From the cell containing the given text, extract its center point as [X, Y] coordinate. 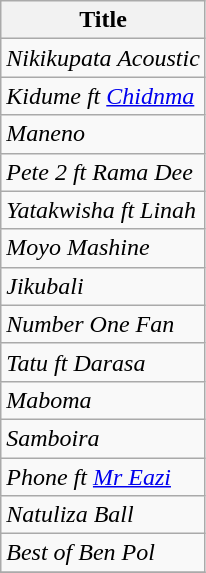
Maneno [104, 134]
Samboira [104, 438]
Moyo Mashine [104, 248]
Yatakwisha ft Linah [104, 210]
Kidume ft Chidnma [104, 96]
Phone ft Mr Eazi [104, 477]
Maboma [104, 400]
Best of Ben Pol [104, 553]
Title [104, 20]
Pete 2 ft Rama Dee [104, 172]
Nikikupata Acoustic [104, 58]
Jikubali [104, 286]
Number One Fan [104, 324]
Tatu ft Darasa [104, 362]
Natuliza Ball [104, 515]
